Provide the (X, Y) coordinate of the cell's center where the given text is located.  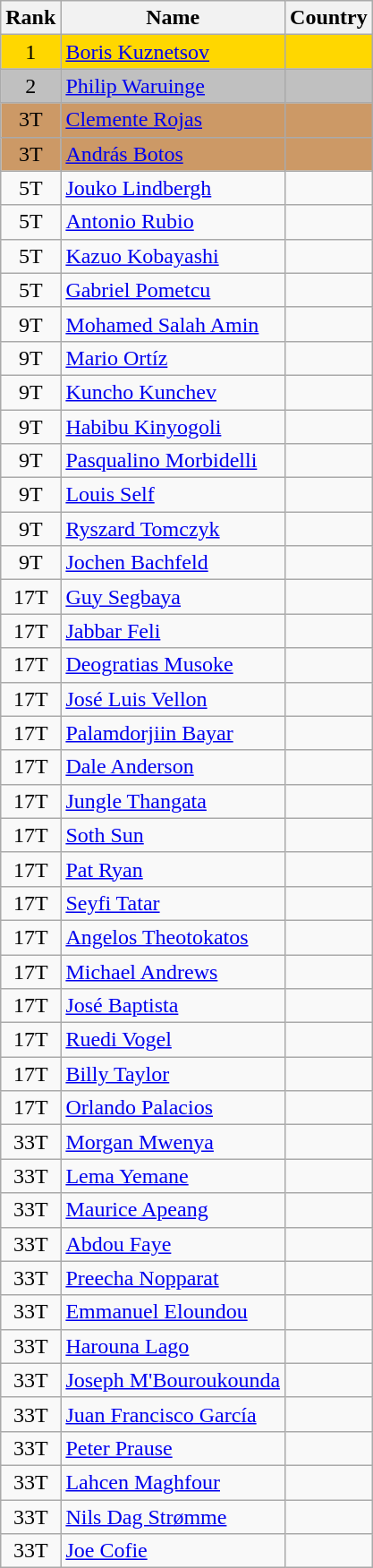
Orlando Palacios (174, 1108)
Joseph M'Bouroukounda (174, 1380)
Name (174, 18)
Rank (30, 18)
Nils Dag Strømme (174, 1517)
Abdou Faye (174, 1244)
Ryszard Tomczyk (174, 529)
Jochen Bachfeld (174, 563)
Louis Self (174, 495)
1 (30, 52)
Lahcen Maghfour (174, 1482)
András Botos (174, 154)
Mohamed Salah Amin (174, 324)
Lema Yemane (174, 1176)
Antonio Rubio (174, 222)
Palamdorjiin Bayar (174, 733)
Kazuo Kobayashi (174, 256)
Mario Ortíz (174, 358)
Billy Taylor (174, 1074)
Deogratias Musoke (174, 665)
Guy Segbaya (174, 597)
Peter Prause (174, 1448)
Habibu Kinyogoli (174, 427)
Pasqualino Morbidelli (174, 461)
Harouna Lago (174, 1346)
2 (30, 86)
Gabriel Pometcu (174, 290)
Kuncho Kunchev (174, 392)
Boris Kuznetsov (174, 52)
Preecha Nopparat (174, 1278)
Michael Andrews (174, 971)
Ruedi Vogel (174, 1040)
Maurice Apeang (174, 1210)
José Luis Vellon (174, 699)
Seyfi Tatar (174, 903)
Soth Sun (174, 835)
Country (329, 18)
Emmanuel Eloundou (174, 1312)
Pat Ryan (174, 869)
Juan Francisco García (174, 1414)
Philip Waruinge (174, 86)
Joe Cofie (174, 1551)
Jungle Thangata (174, 801)
Angelos Theotokatos (174, 937)
Jabbar Feli (174, 631)
Dale Anderson (174, 767)
Morgan Mwenya (174, 1142)
Jouko Lindbergh (174, 188)
Clemente Rojas (174, 120)
José Baptista (174, 1006)
